Return the [x, y] coordinate for the center point of the cell that contains the specified text.  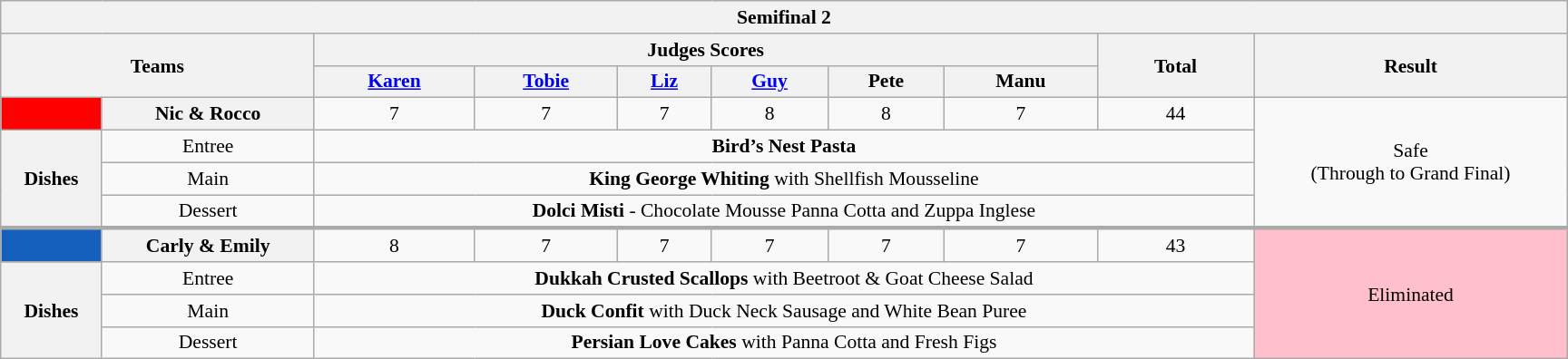
Safe (Through to Grand Final) [1410, 163]
Dukkah Crusted Scallops with Beetroot & Goat Cheese Salad [784, 278]
Carly & Emily [208, 245]
Liz [664, 82]
Karen [394, 82]
Tobie [546, 82]
43 [1176, 245]
Semifinal 2 [784, 17]
Teams [158, 65]
Result [1410, 65]
Judges Scores [706, 50]
King George Whiting with Shellfish Mousseline [784, 179]
44 [1176, 114]
Guy [769, 82]
Nic & Rocco [208, 114]
Eliminated [1410, 294]
Pete [886, 82]
Dolci Misti - Chocolate Mousse Panna Cotta and Zuppa Inglese [784, 212]
Persian Love Cakes with Panna Cotta and Fresh Figs [784, 343]
Duck Confit with Duck Neck Sausage and White Bean Puree [784, 311]
Bird’s Nest Pasta [784, 147]
Total [1176, 65]
Manu [1022, 82]
